Detect which cell encompasses the target text, then output its [x, y] center coordinate. 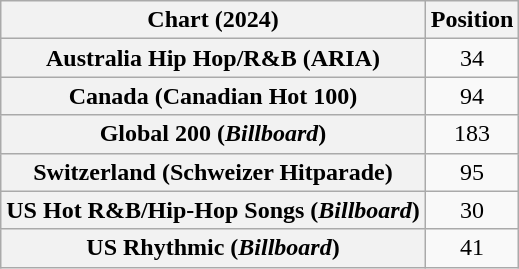
Chart (2024) [213, 20]
183 [472, 134]
US Hot R&B/Hip-Hop Songs (Billboard) [213, 210]
94 [472, 96]
30 [472, 210]
Position [472, 20]
Canada (Canadian Hot 100) [213, 96]
95 [472, 172]
Global 200 (Billboard) [213, 134]
Australia Hip Hop/R&B (ARIA) [213, 58]
34 [472, 58]
41 [472, 248]
US Rhythmic (Billboard) [213, 248]
Switzerland (Schweizer Hitparade) [213, 172]
